Extract the [x, y] coordinate from the center of the cell holding the provided text.  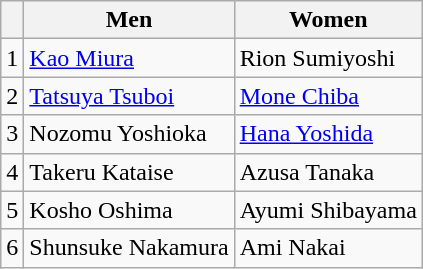
Azusa Tanaka [328, 172]
2 [12, 96]
Rion Sumiyoshi [328, 58]
Kao Miura [129, 58]
3 [12, 134]
6 [12, 248]
Hana Yoshida [328, 134]
Nozomu Yoshioka [129, 134]
Tatsuya Tsuboi [129, 96]
Mone Chiba [328, 96]
1 [12, 58]
Takeru Kataise [129, 172]
4 [12, 172]
Women [328, 20]
Kosho Oshima [129, 210]
Shunsuke Nakamura [129, 248]
Ayumi Shibayama [328, 210]
Men [129, 20]
Ami Nakai [328, 248]
5 [12, 210]
